For the text-containing cell, return its midpoint in [X, Y] coordinate format. 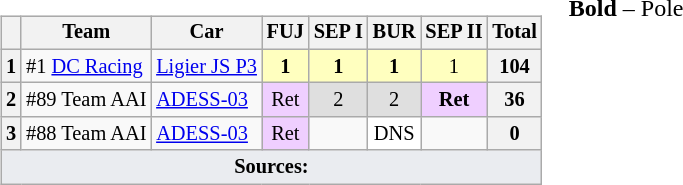
104 [514, 66]
BUR [394, 33]
#89 Team AAI [86, 100]
Sources: [271, 167]
0 [514, 134]
Ligier JS P3 [206, 66]
Car [206, 33]
#88 Team AAI [86, 134]
#1 DC Racing [86, 66]
Total [514, 33]
DNS [394, 134]
SEP II [454, 33]
Team [86, 33]
3 [11, 134]
SEP I [338, 33]
FUJ [286, 33]
36 [514, 100]
